Detect which cell encompasses the target text, then output its [X, Y] center coordinate. 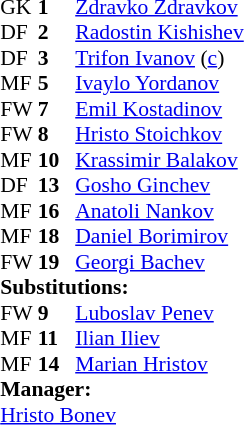
18 [57, 237]
11 [57, 339]
3 [57, 58]
9 [57, 313]
13 [57, 185]
8 [57, 135]
Krassimir Balakov [160, 160]
Marian Hristov [160, 364]
Emil Kostadinov [160, 109]
Gosho Ginchev [160, 185]
Substitutions: [122, 287]
7 [57, 109]
Ilian Iliev [160, 339]
5 [57, 83]
Daniel Borimirov [160, 237]
Anatoli Nankov [160, 211]
Manager: [122, 389]
Georgi Bachev [160, 262]
Hristo Stoichkov [160, 135]
Trifon Ivanov (c) [160, 58]
2 [57, 33]
Radostin Kishishev [160, 33]
Luboslav Penev [160, 313]
10 [57, 160]
19 [57, 262]
16 [57, 211]
14 [57, 364]
Ivaylo Yordanov [160, 83]
